Scan for the cell matching the given text and deliver its [X, Y] coordinate at center. 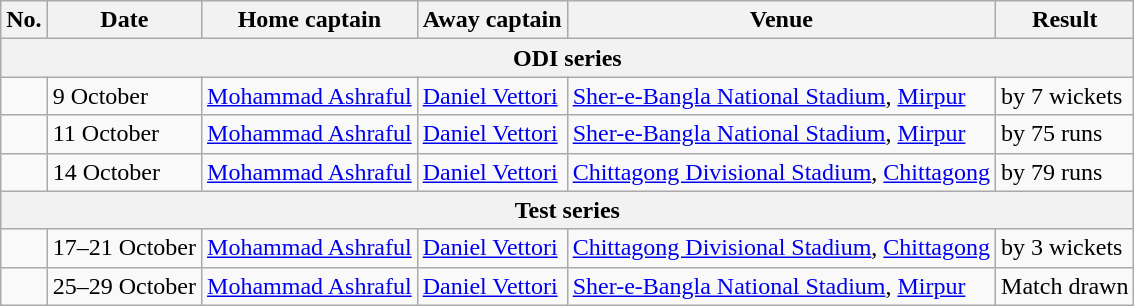
Date [124, 20]
Venue [781, 20]
by 75 runs [1065, 134]
9 October [124, 96]
Result [1065, 20]
11 October [124, 134]
by 79 runs [1065, 172]
Test series [568, 210]
25–29 October [124, 286]
Home captain [310, 20]
by 7 wickets [1065, 96]
17–21 October [124, 248]
Away captain [492, 20]
ODI series [568, 58]
Match drawn [1065, 286]
14 October [124, 172]
No. [24, 20]
by 3 wickets [1065, 248]
